Search for the cell housing the specified text and yield its (x, y) center coordinate. 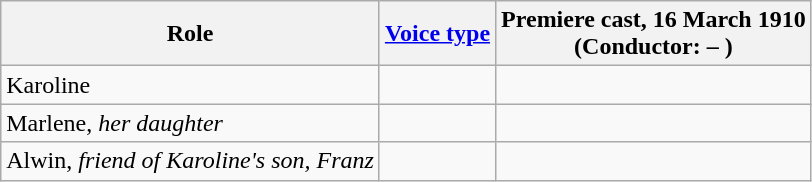
Marlene, her daughter (190, 123)
Karoline (190, 85)
Role (190, 34)
Voice type (437, 34)
Premiere cast, 16 March 1910(Conductor: – ) (654, 34)
Alwin, friend of Karoline's son, Franz (190, 161)
